Determine the (X, Y) coordinate at the center of the cell enclosing the given text.  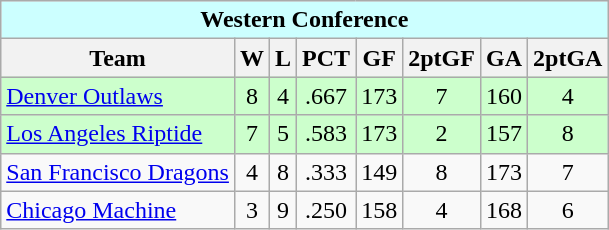
PCT (326, 58)
Denver Outlaws (118, 96)
W (252, 58)
2ptGA (568, 58)
GF (380, 58)
San Francisco Dragons (118, 172)
6 (568, 210)
.333 (326, 172)
.250 (326, 210)
5 (284, 134)
2ptGF (442, 58)
Team (118, 58)
2 (442, 134)
3 (252, 210)
157 (504, 134)
9 (284, 210)
.667 (326, 96)
168 (504, 210)
Los Angeles Riptide (118, 134)
.583 (326, 134)
160 (504, 96)
L (284, 58)
158 (380, 210)
Chicago Machine (118, 210)
149 (380, 172)
Western Conference (304, 20)
GA (504, 58)
